Search for the cell housing the specified text and yield its (x, y) center coordinate. 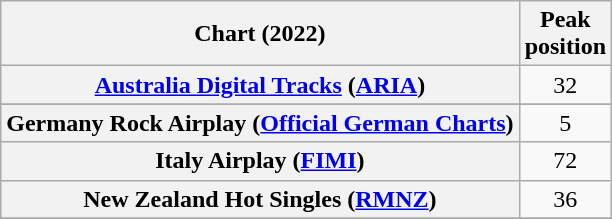
5 (565, 123)
Peakposition (565, 34)
Australia Digital Tracks (ARIA) (260, 85)
New Zealand Hot Singles (RMNZ) (260, 199)
36 (565, 199)
Italy Airplay (FIMI) (260, 161)
72 (565, 161)
Germany Rock Airplay (Official German Charts) (260, 123)
Chart (2022) (260, 34)
32 (565, 85)
